Detect which cell encompasses the target text, then output its [x, y] center coordinate. 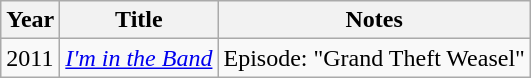
Episode: "Grand Theft Weasel" [374, 58]
2011 [30, 58]
I'm in the Band [139, 58]
Notes [374, 20]
Year [30, 20]
Title [139, 20]
